Capture the cell that displays the provided text and extract its (X, Y) central coordinate. 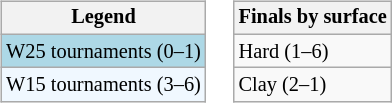
Hard (1–6) (313, 51)
Legend (103, 18)
W25 tournaments (0–1) (103, 51)
Clay (2–1) (313, 85)
W15 tournaments (3–6) (103, 85)
Finals by surface (313, 18)
